Identify which cell holds the provided text, then report its [x, y] central coordinate. 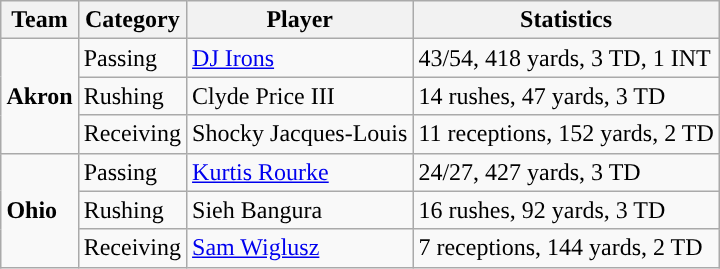
16 rushes, 92 yards, 3 TD [566, 210]
Clyde Price III [300, 96]
Ohio [40, 210]
Team [40, 20]
Category [132, 20]
Akron [40, 96]
Sieh Bangura [300, 210]
Player [300, 20]
Statistics [566, 20]
11 receptions, 152 yards, 2 TD [566, 134]
24/27, 427 yards, 3 TD [566, 172]
7 receptions, 144 yards, 2 TD [566, 248]
Sam Wiglusz [300, 248]
Kurtis Rourke [300, 172]
DJ Irons [300, 58]
43/54, 418 yards, 3 TD, 1 INT [566, 58]
Shocky Jacques-Louis [300, 134]
14 rushes, 47 yards, 3 TD [566, 96]
